Identify which cell holds the provided text, then report its (x, y) central coordinate. 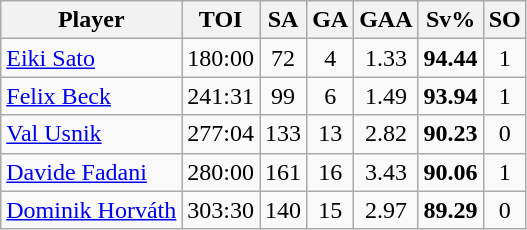
280:00 (221, 172)
140 (284, 210)
1.33 (386, 58)
90.06 (450, 172)
Eiki Sato (92, 58)
3.43 (386, 172)
SA (284, 20)
6 (330, 96)
Sv% (450, 20)
99 (284, 96)
90.23 (450, 134)
89.29 (450, 210)
GAA (386, 20)
TOI (221, 20)
94.44 (450, 58)
72 (284, 58)
161 (284, 172)
2.82 (386, 134)
133 (284, 134)
Felix Beck (92, 96)
Davide Fadani (92, 172)
Player (92, 20)
15 (330, 210)
277:04 (221, 134)
4 (330, 58)
180:00 (221, 58)
2.97 (386, 210)
SO (504, 20)
1.49 (386, 96)
Dominik Horváth (92, 210)
GA (330, 20)
93.94 (450, 96)
Val Usnik (92, 134)
303:30 (221, 210)
16 (330, 172)
241:31 (221, 96)
13 (330, 134)
